Locate the cell with the specified text and output its (X, Y) center coordinate. 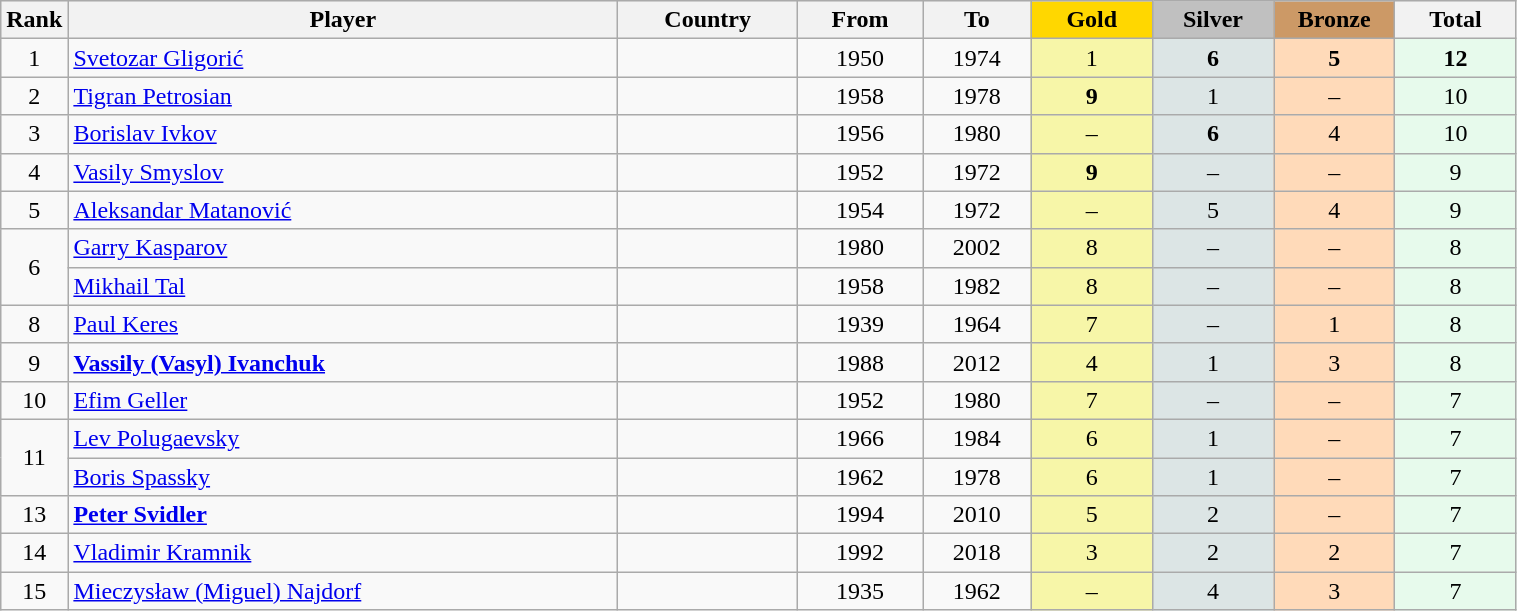
From (860, 20)
15 (34, 591)
Mikhail Tal (343, 286)
To (976, 20)
1988 (860, 362)
2002 (976, 248)
Gold (1092, 20)
Bronze (1334, 20)
Efim Geller (343, 400)
Vassily (Vasyl) Ivanchuk (343, 362)
13 (34, 515)
Aleksandar Matanović (343, 210)
1994 (860, 515)
14 (34, 553)
1974 (976, 58)
Paul Keres (343, 324)
12 (1456, 58)
1954 (860, 210)
Tigran Petrosian (343, 96)
1982 (976, 286)
1950 (860, 58)
2018 (976, 553)
1966 (860, 438)
Borislav Ivkov (343, 134)
1992 (860, 553)
Svetozar Gligorić (343, 58)
Boris Spassky (343, 477)
1956 (860, 134)
Country (708, 20)
Vladimir Kramnik (343, 553)
1984 (976, 438)
Total (1456, 20)
Garry Kasparov (343, 248)
Lev Polugaevsky (343, 438)
2012 (976, 362)
Rank (34, 20)
Vasily Smyslov (343, 172)
1935 (860, 591)
Mieczysław (Miguel) Najdorf (343, 591)
2010 (976, 515)
1939 (860, 324)
11 (34, 457)
Peter Svidler (343, 515)
Silver (1212, 20)
Player (343, 20)
1964 (976, 324)
